Extract the (X, Y) coordinate from the center of the cell holding the provided text.  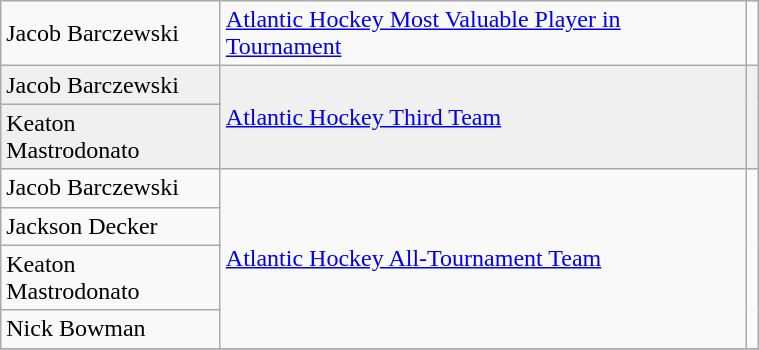
Atlantic Hockey All-Tournament Team (483, 258)
Jackson Decker (111, 226)
Atlantic Hockey Most Valuable Player in Tournament (483, 34)
Atlantic Hockey Third Team (483, 118)
Nick Bowman (111, 329)
